Pinpoint the cell where the given text exists, returning its (x, y) midpoint coordinate. 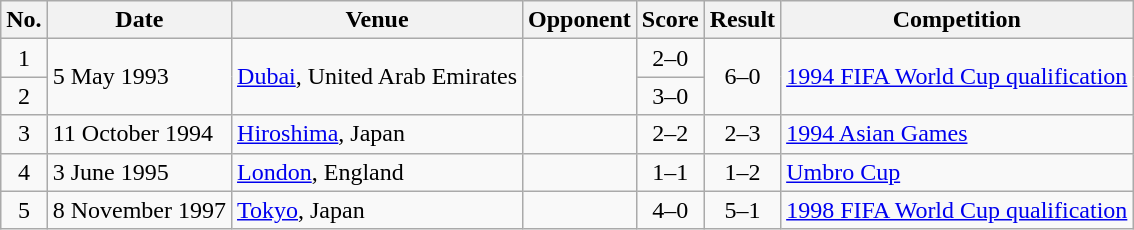
Competition (957, 20)
1–1 (670, 172)
5 May 1993 (139, 77)
Hiroshima, Japan (378, 134)
3 (24, 134)
4–0 (670, 210)
6–0 (742, 77)
3 June 1995 (139, 172)
Tokyo, Japan (378, 210)
Dubai, United Arab Emirates (378, 77)
2–0 (670, 58)
5–1 (742, 210)
Score (670, 20)
3–0 (670, 96)
1998 FIFA World Cup qualification (957, 210)
1994 FIFA World Cup qualification (957, 77)
1–2 (742, 172)
11 October 1994 (139, 134)
Date (139, 20)
5 (24, 210)
2–3 (742, 134)
Result (742, 20)
2 (24, 96)
Umbro Cup (957, 172)
London, England (378, 172)
Venue (378, 20)
8 November 1997 (139, 210)
2–2 (670, 134)
1994 Asian Games (957, 134)
4 (24, 172)
No. (24, 20)
Opponent (580, 20)
1 (24, 58)
